Extract the [X, Y] coordinate from the center of the cell holding the provided text.  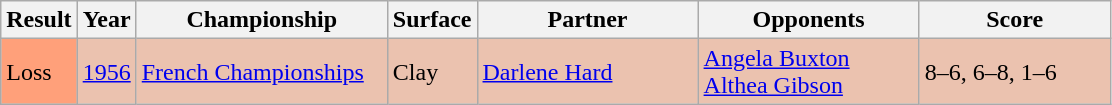
Loss [39, 72]
French Championships [262, 72]
Year [106, 20]
8–6, 6–8, 1–6 [1014, 72]
Score [1014, 20]
Result [39, 20]
Clay [432, 72]
1956 [106, 72]
Darlene Hard [588, 72]
Championship [262, 20]
Surface [432, 20]
Opponents [808, 20]
Angela Buxton Althea Gibson [808, 72]
Partner [588, 20]
